From the cell containing the given text, extract its center point as [X, Y] coordinate. 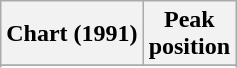
Chart (1991) [72, 34]
Peakposition [189, 34]
